Determine the [X, Y] coordinate at the center of the cell enclosing the given text.  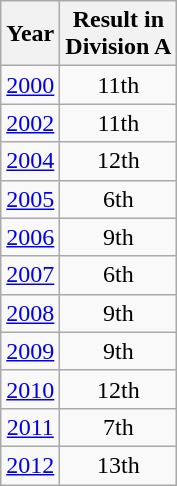
2011 [30, 427]
2004 [30, 161]
13th [118, 465]
2007 [30, 275]
2012 [30, 465]
2010 [30, 389]
2009 [30, 351]
2005 [30, 199]
2008 [30, 313]
Year [30, 34]
2006 [30, 237]
7th [118, 427]
Result inDivision A [118, 34]
2002 [30, 123]
2000 [30, 85]
